Return the (x, y) coordinate for the center point of the cell that contains the specified text.  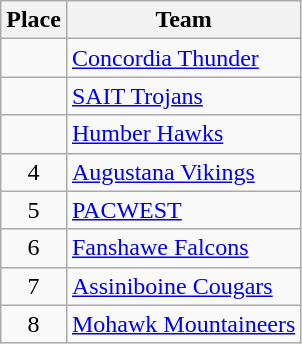
5 (34, 210)
Fanshawe Falcons (183, 248)
Humber Hawks (183, 134)
7 (34, 286)
Team (183, 20)
PACWEST (183, 210)
Concordia Thunder (183, 58)
Assiniboine Cougars (183, 286)
SAIT Trojans (183, 96)
Mohawk Mountaineers (183, 324)
Place (34, 20)
4 (34, 172)
8 (34, 324)
Augustana Vikings (183, 172)
6 (34, 248)
